Capture the cell that displays the provided text and extract its [X, Y] central coordinate. 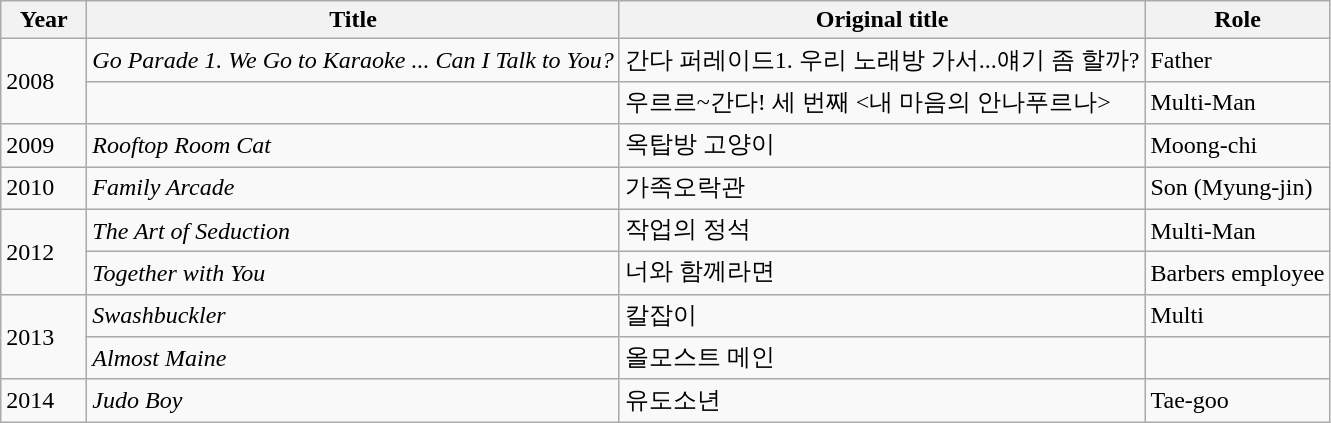
Swashbuckler [353, 316]
2013 [44, 336]
The Art of Seduction [353, 230]
Title [353, 20]
Father [1238, 60]
Moong-chi [1238, 146]
올모스트 메인 [882, 358]
Barbers employee [1238, 274]
2010 [44, 188]
Tae-goo [1238, 400]
우르르~간다! 세 번째 <내 마음의 안나푸르나> [882, 102]
Go Parade 1. We Go to Karaoke ... Can I Talk to You? [353, 60]
Together with You [353, 274]
Original title [882, 20]
Almost Maine [353, 358]
유도소년 [882, 400]
간다 퍼레이드1. 우리 노래방 가서...얘기 좀 할까? [882, 60]
2012 [44, 252]
너와 함께라면 [882, 274]
Multi [1238, 316]
작업의 정석 [882, 230]
Role [1238, 20]
2009 [44, 146]
가족오락관 [882, 188]
Family Arcade [353, 188]
Son (Myung-jin) [1238, 188]
칼잡이 [882, 316]
2014 [44, 400]
Rooftop Room Cat [353, 146]
Year [44, 20]
2008 [44, 82]
Judo Boy [353, 400]
옥탑방 고양이 [882, 146]
